Capture the cell that displays the provided text and extract its [X, Y] central coordinate. 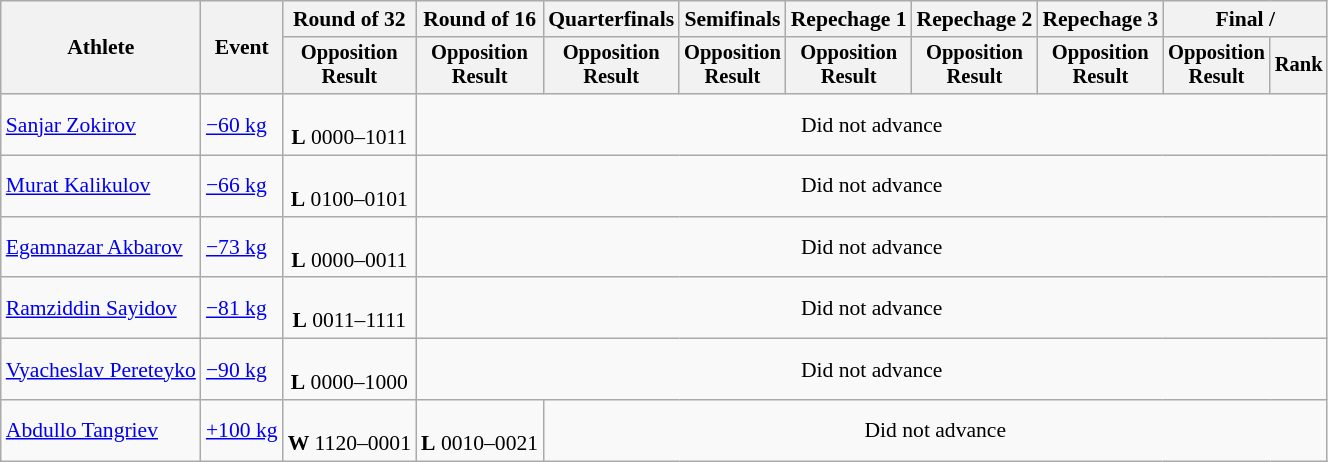
+100 kg [242, 430]
Round of 32 [350, 19]
Athlete [101, 48]
L 0011–1111 [350, 308]
Repechage 1 [849, 19]
−60 kg [242, 124]
Final / [1245, 19]
Rank [1299, 66]
Egamnazar Akbarov [101, 248]
W 1120–0001 [350, 430]
Repechage 3 [1100, 19]
−81 kg [242, 308]
Event [242, 48]
Murat Kalikulov [101, 186]
Abdullo Tangriev [101, 430]
Round of 16 [480, 19]
L 0010–0021 [480, 430]
−90 kg [242, 370]
Quarterfinals [611, 19]
Sanjar Zokirov [101, 124]
Vyacheslav Pereteyko [101, 370]
L 0000–1011 [350, 124]
L 0000–1000 [350, 370]
−66 kg [242, 186]
Semifinals [732, 19]
L 0000–0011 [350, 248]
Ramziddin Sayidov [101, 308]
−73 kg [242, 248]
Repechage 2 [975, 19]
L 0100–0101 [350, 186]
